Provide the (X, Y) coordinate of the cell's center where the given text is located.  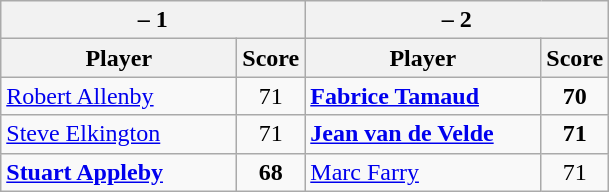
Jean van de Velde (423, 134)
70 (575, 96)
Fabrice Tamaud (423, 96)
– 1 (153, 20)
Steve Elkington (119, 134)
– 2 (457, 20)
Marc Farry (423, 172)
Robert Allenby (119, 96)
Stuart Appleby (119, 172)
68 (271, 172)
